Capture the cell that displays the provided text and extract its (x, y) central coordinate. 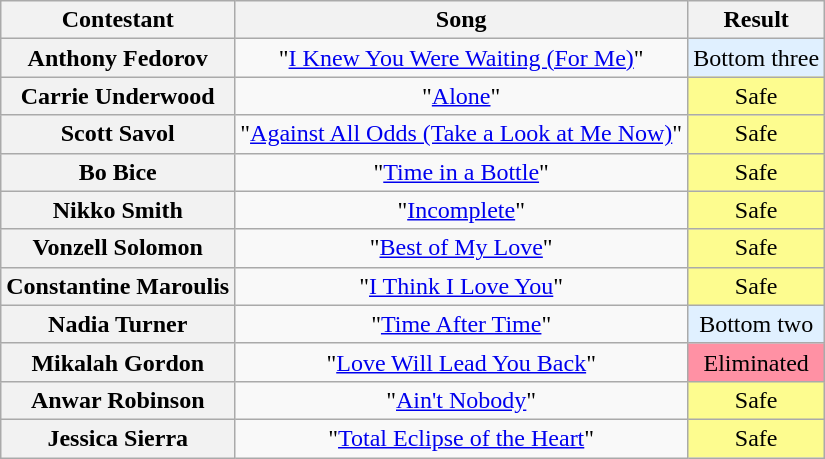
Anwar Robinson (118, 400)
"Ain't Nobody" (462, 400)
"Best of My Love" (462, 248)
Result (756, 20)
Bottom two (756, 324)
Bottom three (756, 58)
Contestant (118, 20)
"Time in a Bottle" (462, 172)
"Against All Odds (Take a Look at Me Now)" (462, 134)
Nadia Turner (118, 324)
Carrie Underwood (118, 96)
"Incomplete" (462, 210)
Scott Savol (118, 134)
"Total Eclipse of the Heart" (462, 438)
Vonzell Solomon (118, 248)
"I Knew You Were Waiting (For Me)" (462, 58)
Eliminated (756, 362)
Song (462, 20)
Bo Bice (118, 172)
Anthony Fedorov (118, 58)
Mikalah Gordon (118, 362)
"Time After Time" (462, 324)
Constantine Maroulis (118, 286)
Jessica Sierra (118, 438)
"Love Will Lead You Back" (462, 362)
"I Think I Love You" (462, 286)
Nikko Smith (118, 210)
"Alone" (462, 96)
